From the cell containing the given text, extract its center point as [x, y] coordinate. 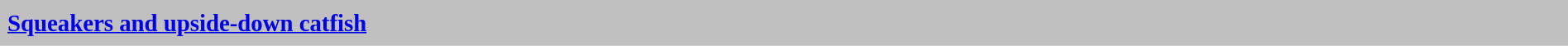
Squeakers and upside-down catfish [784, 23]
